Output the [x, y] coordinate of the center of the cell containing the given text.  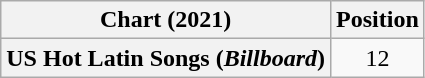
Chart (2021) [166, 20]
12 [378, 58]
Position [378, 20]
US Hot Latin Songs (Billboard) [166, 58]
